From the cell containing the given text, extract its center point as [x, y] coordinate. 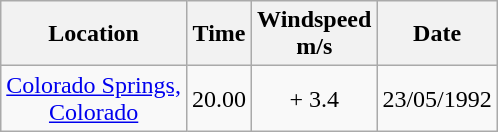
23/05/1992 [437, 98]
+ 3.4 [314, 98]
20.00 [218, 98]
Colorado Springs,Colorado [94, 98]
Time [218, 34]
Location [94, 34]
Date [437, 34]
Windspeedm/s [314, 34]
